For the text-containing cell, return its midpoint in [X, Y] coordinate format. 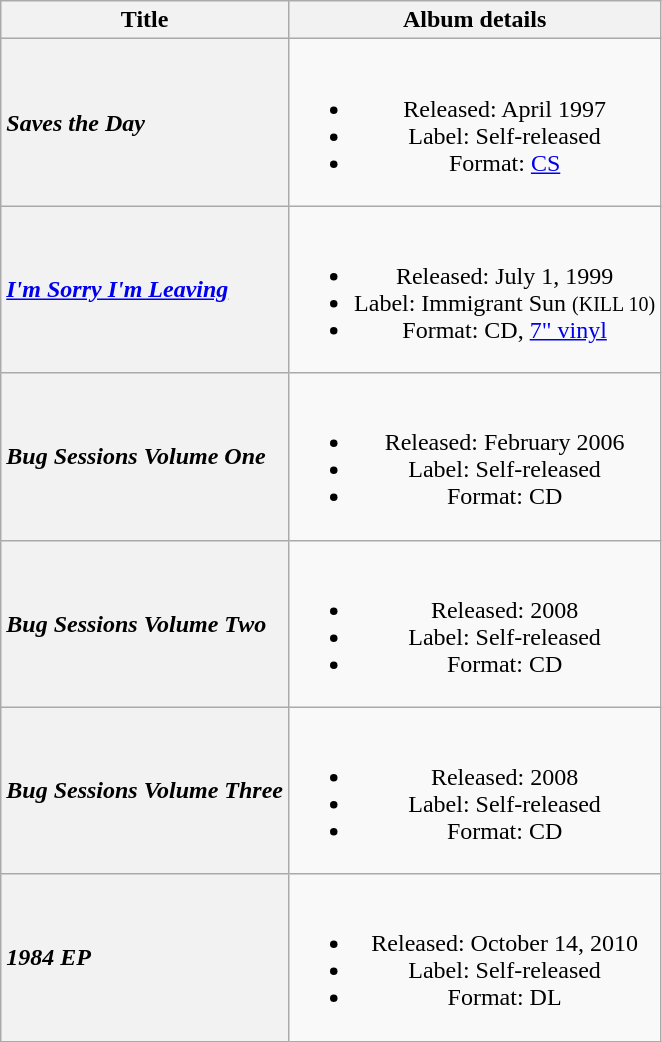
I'm Sorry I'm Leaving [145, 290]
Saves the Day [145, 122]
1984 EP [145, 958]
Bug Sessions Volume Three [145, 790]
Released: April 1997Label: Self-releasedFormat: CS [475, 122]
Title [145, 20]
Released: October 14, 2010Label: Self-releasedFormat: DL [475, 958]
Album details [475, 20]
Bug Sessions Volume One [145, 456]
Released: February 2006Label: Self-releasedFormat: CD [475, 456]
Bug Sessions Volume Two [145, 624]
Released: July 1, 1999Label: Immigrant Sun (KILL 10)Format: CD, 7" vinyl [475, 290]
